Pinpoint the cell where the given text exists, returning its [x, y] midpoint coordinate. 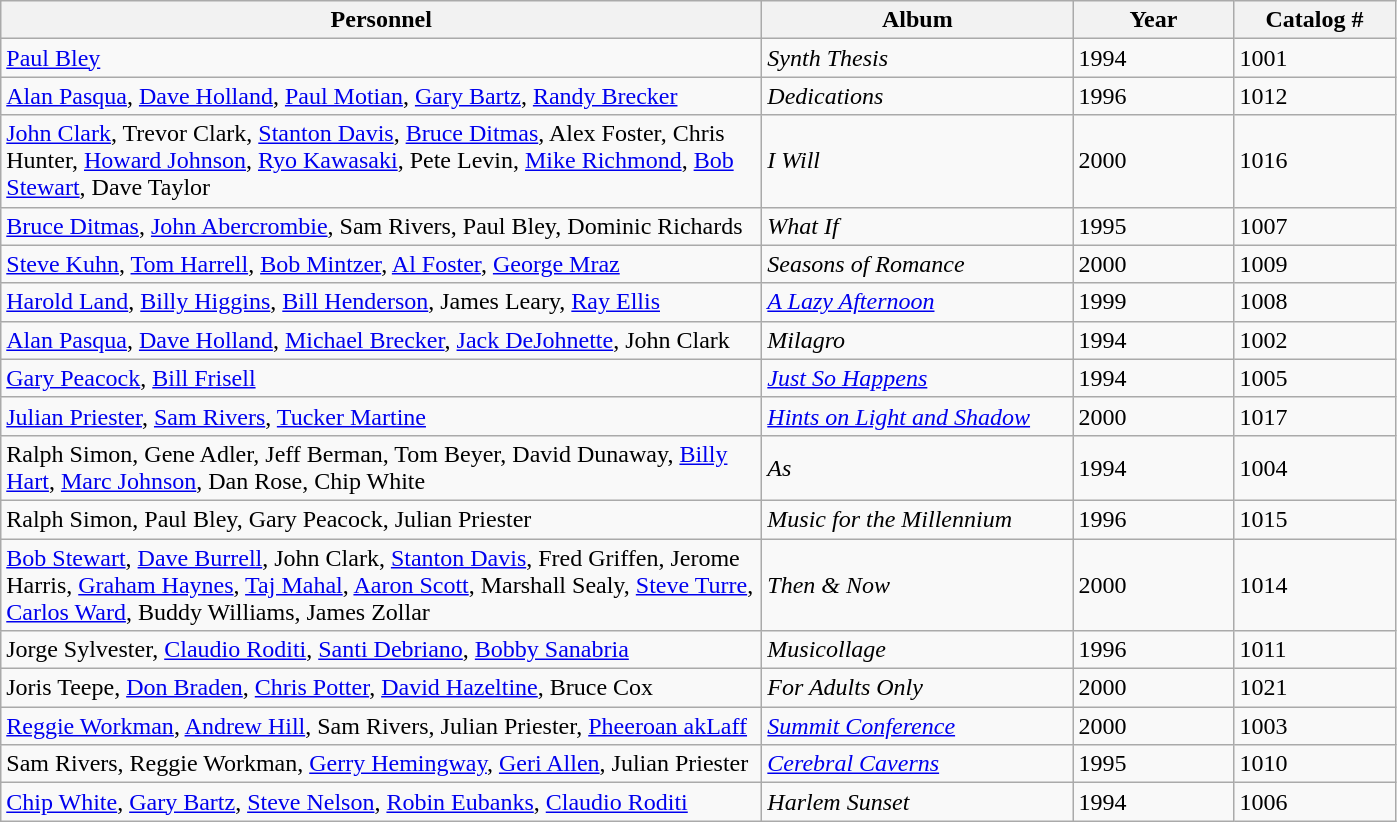
Gary Peacock, Bill Frisell [382, 378]
1011 [1314, 650]
1012 [1314, 96]
Dedications [918, 96]
1999 [1154, 302]
1006 [1314, 802]
1001 [1314, 58]
What If [918, 226]
1010 [1314, 764]
1009 [1314, 264]
Then & Now [918, 584]
Personnel [382, 20]
Year [1154, 20]
Harlem Sunset [918, 802]
Ralph Simon, Gene Adler, Jeff Berman, Tom Beyer, David Dunaway, Billy Hart, Marc Johnson, Dan Rose, Chip White [382, 468]
Alan Pasqua, Dave Holland, Michael Brecker, Jack DeJohnette, John Clark [382, 340]
1015 [1314, 519]
Synth Thesis [918, 58]
Steve Kuhn, Tom Harrell, Bob Mintzer, Al Foster, George Mraz [382, 264]
As [918, 468]
A Lazy Afternoon [918, 302]
Paul Bley [382, 58]
1004 [1314, 468]
1005 [1314, 378]
Hints on Light and Shadow [918, 416]
Chip White, Gary Bartz, Steve Nelson, Robin Eubanks, Claudio Roditi [382, 802]
1002 [1314, 340]
Catalog # [1314, 20]
Milagro [918, 340]
1016 [1314, 161]
I Will [918, 161]
Musicollage [918, 650]
Bruce Ditmas, John Abercrombie, Sam Rivers, Paul Bley, Dominic Richards [382, 226]
Jorge Sylvester, Claudio Roditi, Santi Debriano, Bobby Sanabria [382, 650]
1021 [1314, 688]
Reggie Workman, Andrew Hill, Sam Rivers, Julian Priester, Pheeroan akLaff [382, 726]
For Adults Only [918, 688]
Music for the Millennium [918, 519]
Seasons of Romance [918, 264]
Alan Pasqua, Dave Holland, Paul Motian, Gary Bartz, Randy Brecker [382, 96]
Summit Conference [918, 726]
1008 [1314, 302]
Julian Priester, Sam Rivers, Tucker Martine [382, 416]
Joris Teepe, Don Braden, Chris Potter, David Hazeltine, Bruce Cox [382, 688]
Cerebral Caverns [918, 764]
Album [918, 20]
Harold Land, Billy Higgins, Bill Henderson, James Leary, Ray Ellis [382, 302]
Ralph Simon, Paul Bley, Gary Peacock, Julian Priester [382, 519]
1007 [1314, 226]
1003 [1314, 726]
Sam Rivers, Reggie Workman, Gerry Hemingway, Geri Allen, Julian Priester [382, 764]
1014 [1314, 584]
1017 [1314, 416]
Just So Happens [918, 378]
